Determine the [x, y] coordinate at the center of the cell enclosing the given text.  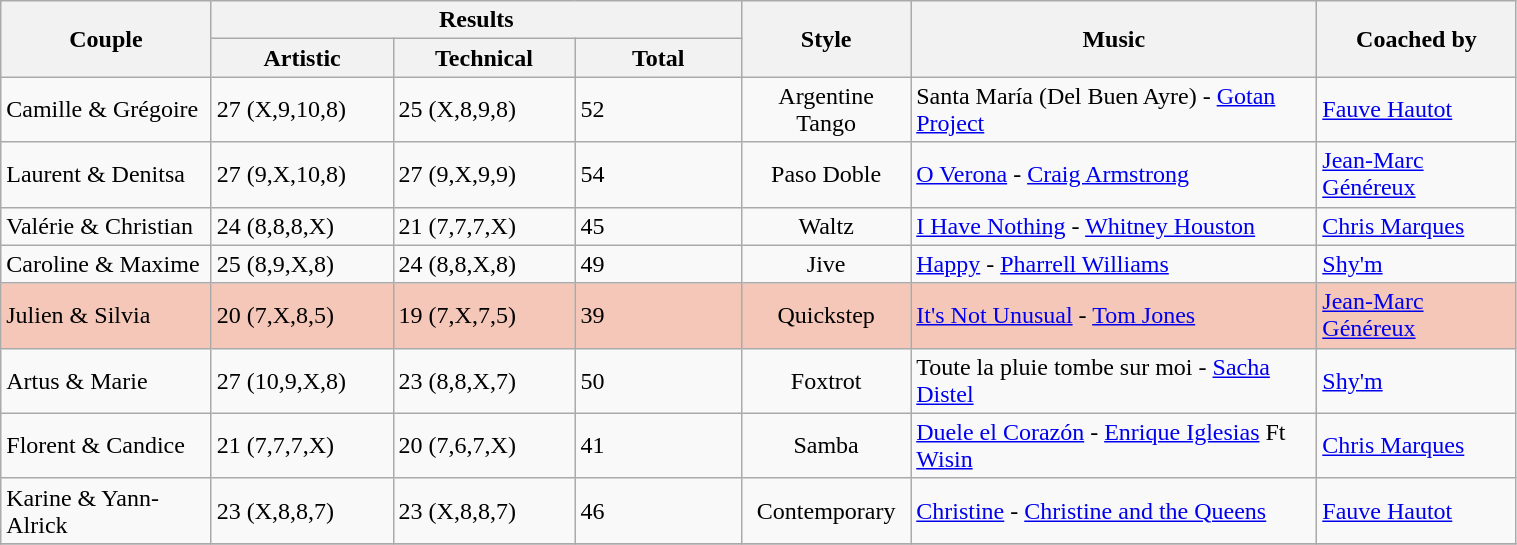
Coached by [1416, 39]
Technical [484, 58]
Camille & Grégoire [106, 110]
19 (7,X,7,5) [484, 316]
I Have Nothing - Whitney Houston [1114, 226]
Contemporary [826, 510]
Caroline & Maxime [106, 264]
20 (7,X,8,5) [302, 316]
46 [658, 510]
Results [476, 20]
Duele el Corazón - Enrique Iglesias Ft Wisin [1114, 446]
27 (X,9,10,8) [302, 110]
Music [1114, 39]
Florent & Candice [106, 446]
54 [658, 174]
Laurent & Denitsa [106, 174]
Total [658, 58]
25 (X,8,9,8) [484, 110]
Christine - Christine and the Queens [1114, 510]
Karine & Yann-Alrick [106, 510]
27 (10,9,X,8) [302, 380]
Toute la pluie tombe sur moi - Sacha Distel [1114, 380]
Samba [826, 446]
Julien & Silvia [106, 316]
It's Not Unusual - Tom Jones [1114, 316]
Argentine Tango [826, 110]
Foxtrot [826, 380]
39 [658, 316]
27 (9,X,10,8) [302, 174]
52 [658, 110]
25 (8,9,X,8) [302, 264]
49 [658, 264]
Style [826, 39]
Couple [106, 39]
27 (9,X,9,9) [484, 174]
23 (8,8,X,7) [484, 380]
Waltz [826, 226]
Santa María (Del Buen Ayre) - Gotan Project [1114, 110]
24 (8,8,X,8) [484, 264]
45 [658, 226]
Happy - Pharrell Williams [1114, 264]
Artus & Marie [106, 380]
Jive [826, 264]
Valérie & Christian [106, 226]
Paso Doble [826, 174]
Quickstep [826, 316]
24 (8,8,8,X) [302, 226]
50 [658, 380]
20 (7,6,7,X) [484, 446]
Artistic [302, 58]
41 [658, 446]
O Verona - Craig Armstrong [1114, 174]
